Return (x, y) of the center of cell containing provided text 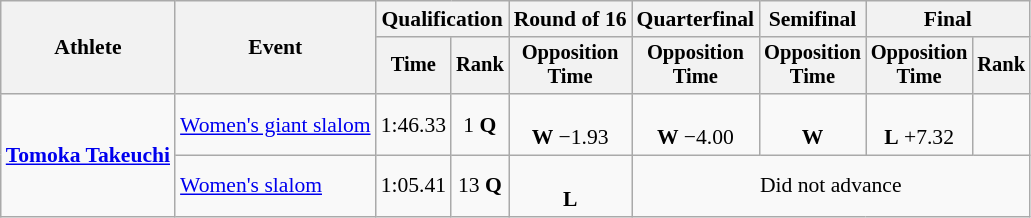
Event (276, 48)
W −4.00 (696, 124)
Women's giant slalom (276, 124)
1 Q (480, 124)
Round of 16 (570, 19)
Did not advance (831, 186)
Tomoka Takeuchi (88, 155)
Women's slalom (276, 186)
1:05.41 (414, 186)
Quarterfinal (696, 19)
W (812, 124)
Qualification (442, 19)
L (570, 186)
Time (414, 66)
Athlete (88, 48)
1:46.33 (414, 124)
W −1.93 (570, 124)
L +7.32 (920, 124)
Semifinal (812, 19)
Final (948, 19)
13 Q (480, 186)
